Detect which cell encompasses the target text, then output its (X, Y) center coordinate. 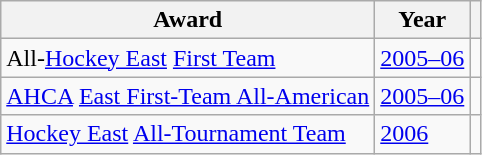
2006 (422, 134)
Year (422, 20)
All-Hockey East First Team (188, 58)
Hockey East All-Tournament Team (188, 134)
Award (188, 20)
AHCA East First-Team All-American (188, 96)
